Identify which cell holds the provided text, then report its (X, Y) central coordinate. 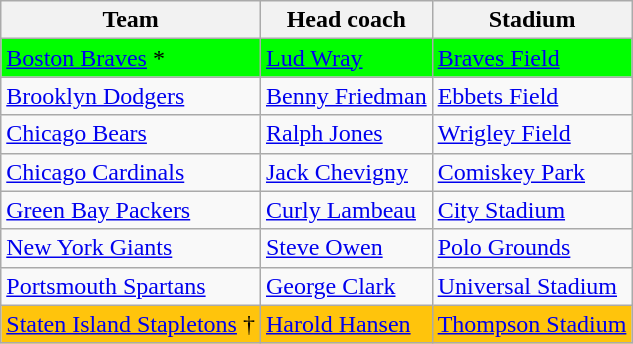
Comiskey Park (532, 172)
Staten Island Stapletons † (131, 324)
Benny Friedman (346, 96)
Chicago Cardinals (131, 172)
City Stadium (532, 210)
Curly Lambeau (346, 210)
Chicago Bears (131, 134)
Braves Field (532, 58)
George Clark (346, 286)
Harold Hansen (346, 324)
Portsmouth Spartans (131, 286)
Universal Stadium (532, 286)
Stadium (532, 20)
Wrigley Field (532, 134)
Polo Grounds (532, 248)
Head coach (346, 20)
Lud Wray (346, 58)
Ebbets Field (532, 96)
Thompson Stadium (532, 324)
Jack Chevigny (346, 172)
Steve Owen (346, 248)
Boston Braves * (131, 58)
Green Bay Packers (131, 210)
Brooklyn Dodgers (131, 96)
Team (131, 20)
New York Giants (131, 248)
Ralph Jones (346, 134)
